Find where the given text appears and provide that cell's center as (X, Y) coordinate. 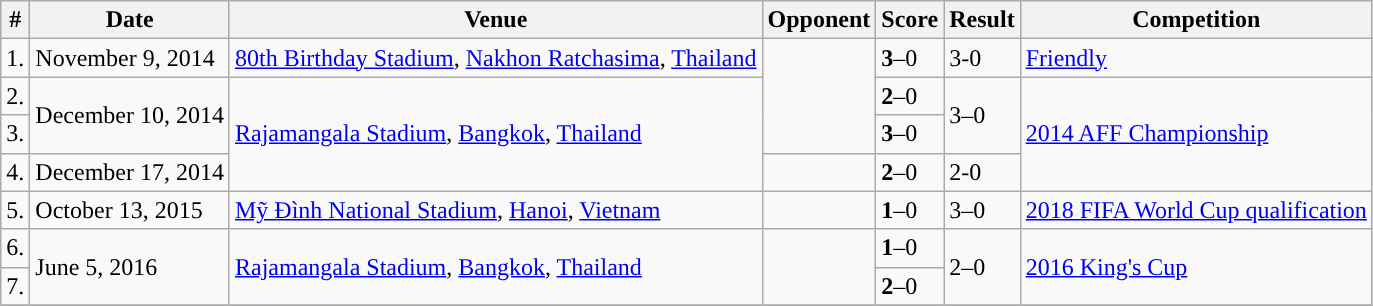
Mỹ Đình National Stadium, Hanoi, Vietnam (496, 210)
December 10, 2014 (130, 115)
Score (910, 20)
November 9, 2014 (130, 58)
6. (16, 248)
2018 FIFA World Cup qualification (1196, 210)
3-0 (982, 58)
4. (16, 172)
3. (16, 134)
2-0 (982, 172)
Friendly (1196, 58)
2014 AFF Championship (1196, 134)
80th Birthday Stadium, Nakhon Ratchasima, Thailand (496, 58)
7. (16, 286)
Competition (1196, 20)
Opponent (819, 20)
1. (16, 58)
5. (16, 210)
October 13, 2015 (130, 210)
June 5, 2016 (130, 267)
Result (982, 20)
Venue (496, 20)
Date (130, 20)
2. (16, 96)
December 17, 2014 (130, 172)
# (16, 20)
2016 King's Cup (1196, 267)
